For the text-containing cell, return its midpoint in (X, Y) coordinate format. 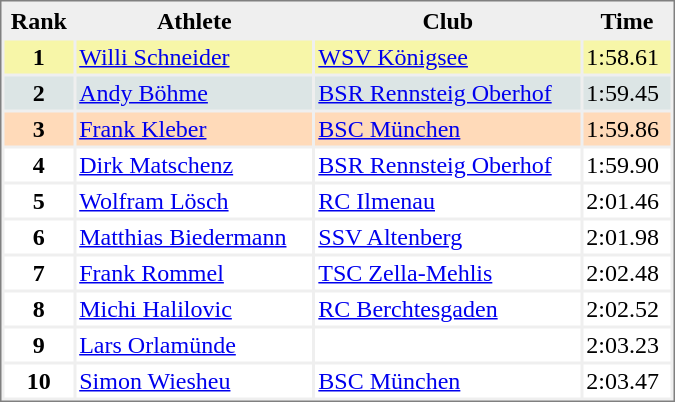
Michi Halilovic (194, 308)
6 (38, 236)
Andy Böhme (194, 92)
10 (38, 380)
5 (38, 200)
2:02.52 (626, 308)
8 (38, 308)
2 (38, 92)
Lars Orlamünde (194, 344)
Time (626, 20)
Rank (38, 20)
Simon Wiesheu (194, 380)
1:59.90 (626, 164)
SSV Altenberg (448, 236)
Athlete (194, 20)
RC Berchtesgaden (448, 308)
Willi Schneider (194, 56)
1:59.86 (626, 128)
Matthias Biedermann (194, 236)
1:58.61 (626, 56)
Club (448, 20)
1:59.45 (626, 92)
Dirk Matschenz (194, 164)
7 (38, 272)
3 (38, 128)
2:03.47 (626, 380)
1 (38, 56)
RC Ilmenau (448, 200)
2:03.23 (626, 344)
2:02.48 (626, 272)
Wolfram Lösch (194, 200)
Frank Kleber (194, 128)
4 (38, 164)
2:01.98 (626, 236)
TSC Zella-Mehlis (448, 272)
WSV Königsee (448, 56)
Frank Rommel (194, 272)
9 (38, 344)
2:01.46 (626, 200)
